Capture the cell that displays the provided text and extract its [x, y] central coordinate. 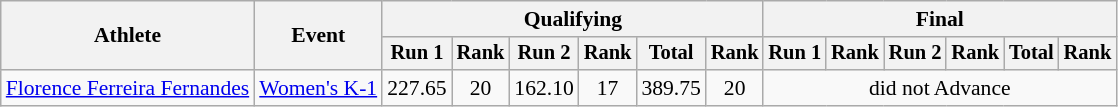
227.65 [416, 88]
Final [940, 19]
162.10 [544, 88]
Athlete [128, 36]
Florence Ferreira Fernandes [128, 88]
Qualifying [572, 19]
did not Advance [940, 88]
17 [608, 88]
389.75 [670, 88]
Women's K-1 [318, 88]
Event [318, 36]
